Scan for the cell matching the given text and deliver its (x, y) coordinate at center. 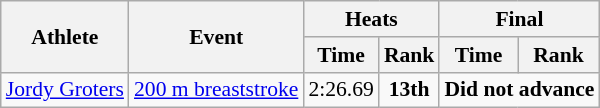
200 m breaststroke (216, 90)
Jordy Groters (65, 90)
Final (519, 19)
2:26.69 (340, 90)
Athlete (65, 36)
13th (410, 90)
Event (216, 36)
Heats (371, 19)
Did not advance (519, 90)
